Locate the cell with the specified text and output its [x, y] center coordinate. 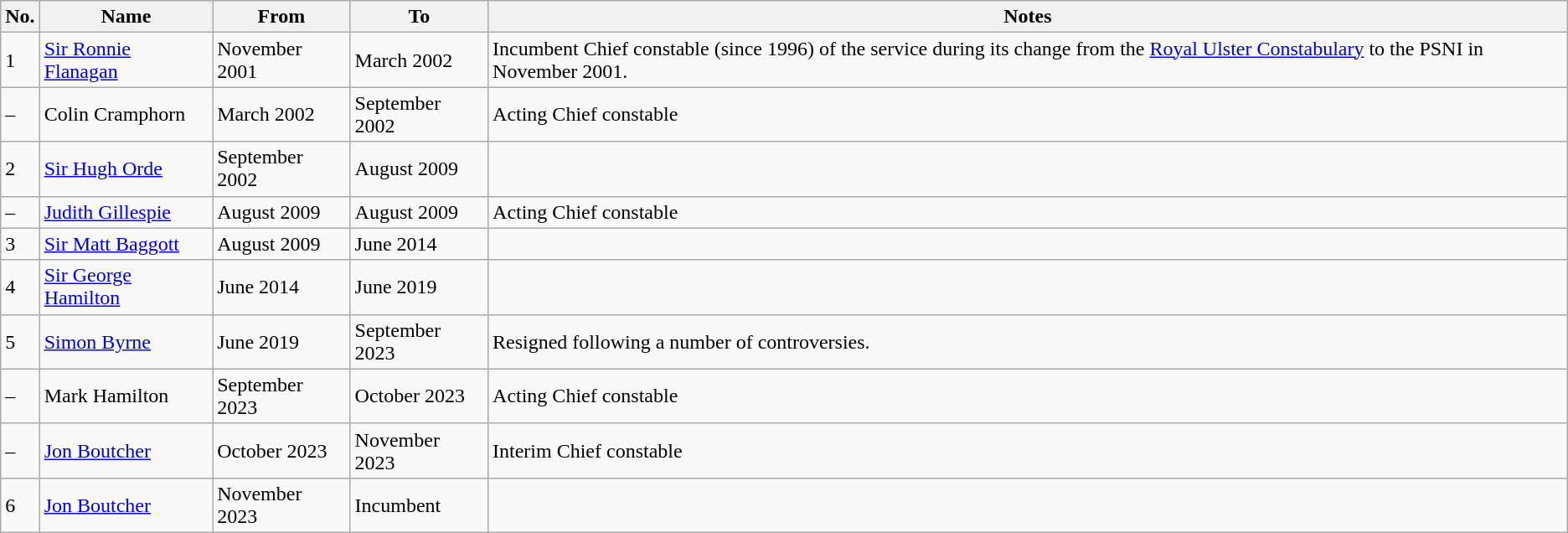
5 [20, 342]
Sir Hugh Orde [126, 169]
Judith Gillespie [126, 212]
Resigned following a number of controversies. [1029, 342]
Simon Byrne [126, 342]
Sir Ronnie Flanagan [126, 60]
November 2001 [281, 60]
Mark Hamilton [126, 396]
Sir George Hamilton [126, 287]
Notes [1029, 17]
To [419, 17]
Name [126, 17]
6 [20, 505]
No. [20, 17]
Sir Matt Baggott [126, 244]
Colin Cramphorn [126, 114]
1 [20, 60]
From [281, 17]
4 [20, 287]
3 [20, 244]
2 [20, 169]
Incumbent Chief constable (since 1996) of the service during its change from the Royal Ulster Constabulary to the PSNI in November 2001. [1029, 60]
Incumbent [419, 505]
Interim Chief constable [1029, 451]
